Pinpoint the cell where the given text exists, returning its [x, y] midpoint coordinate. 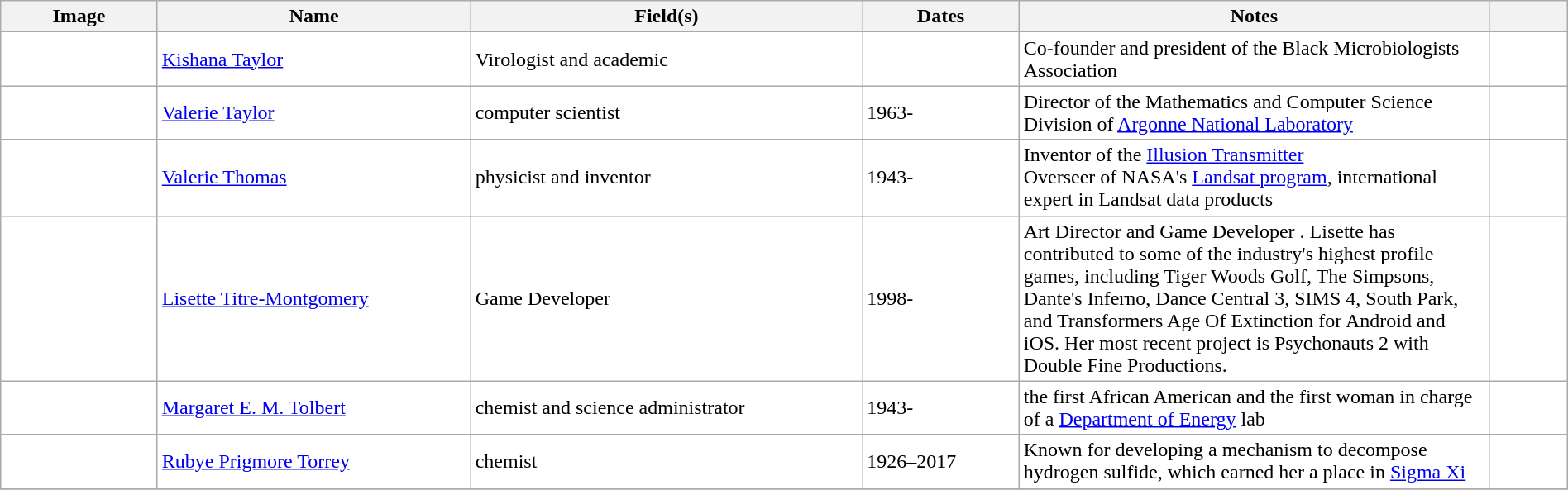
chemist and science administrator [667, 408]
Name [314, 17]
Game Developer [667, 298]
Known for developing a mechanism to decompose hydrogen sulfide, which earned her a place in Sigma Xi [1254, 461]
Valerie Taylor [314, 112]
computer scientist [667, 112]
Notes [1254, 17]
Rubye Prigmore Torrey [314, 461]
Inventor of the Illusion Transmitter Overseer of NASA's Landsat program, international expert in Landsat data products [1254, 178]
Co-founder and president of the Black Microbiologists Association [1254, 59]
Dates [941, 17]
physicist and inventor [667, 178]
1963- [941, 112]
Valerie Thomas [314, 178]
Director of the Mathematics and Computer Science Division of Argonne National Laboratory [1254, 112]
Margaret E. M. Tolbert [314, 408]
the first African American and the first woman in charge of a Department of Energy lab [1254, 408]
Virologist and academic [667, 59]
Kishana Taylor [314, 59]
1926–2017 [941, 461]
Lisette Titre-Montgomery [314, 298]
1998- [941, 298]
Field(s) [667, 17]
chemist [667, 461]
Image [79, 17]
